Return (x, y) of the center of cell containing provided text 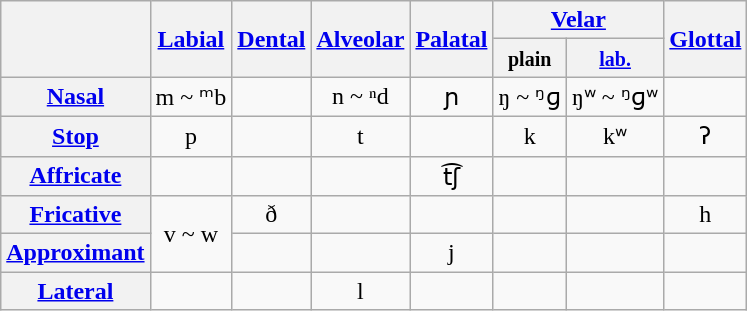
plain (530, 58)
Palatal (452, 39)
lab. (614, 58)
Glottal (706, 39)
t͡ʃ (452, 176)
Nasal (76, 97)
ɲ (452, 97)
kʷ (614, 136)
k (530, 136)
Velar (578, 20)
h (706, 215)
ð (272, 215)
t (360, 136)
ŋʷ ~ ᵑɡʷ (614, 97)
Labial (191, 39)
Dental (272, 39)
j (452, 253)
Stop (76, 136)
n ~ ⁿd (360, 97)
Affricate (76, 176)
Lateral (76, 291)
v ~ w (191, 234)
Approximant (76, 253)
p (191, 136)
Fricative (76, 215)
ŋ ~ ᵑɡ (530, 97)
Alveolar (360, 39)
ʔ (706, 136)
l (360, 291)
m ~ ᵐb (191, 97)
